From the cell containing the given text, extract its center point as [x, y] coordinate. 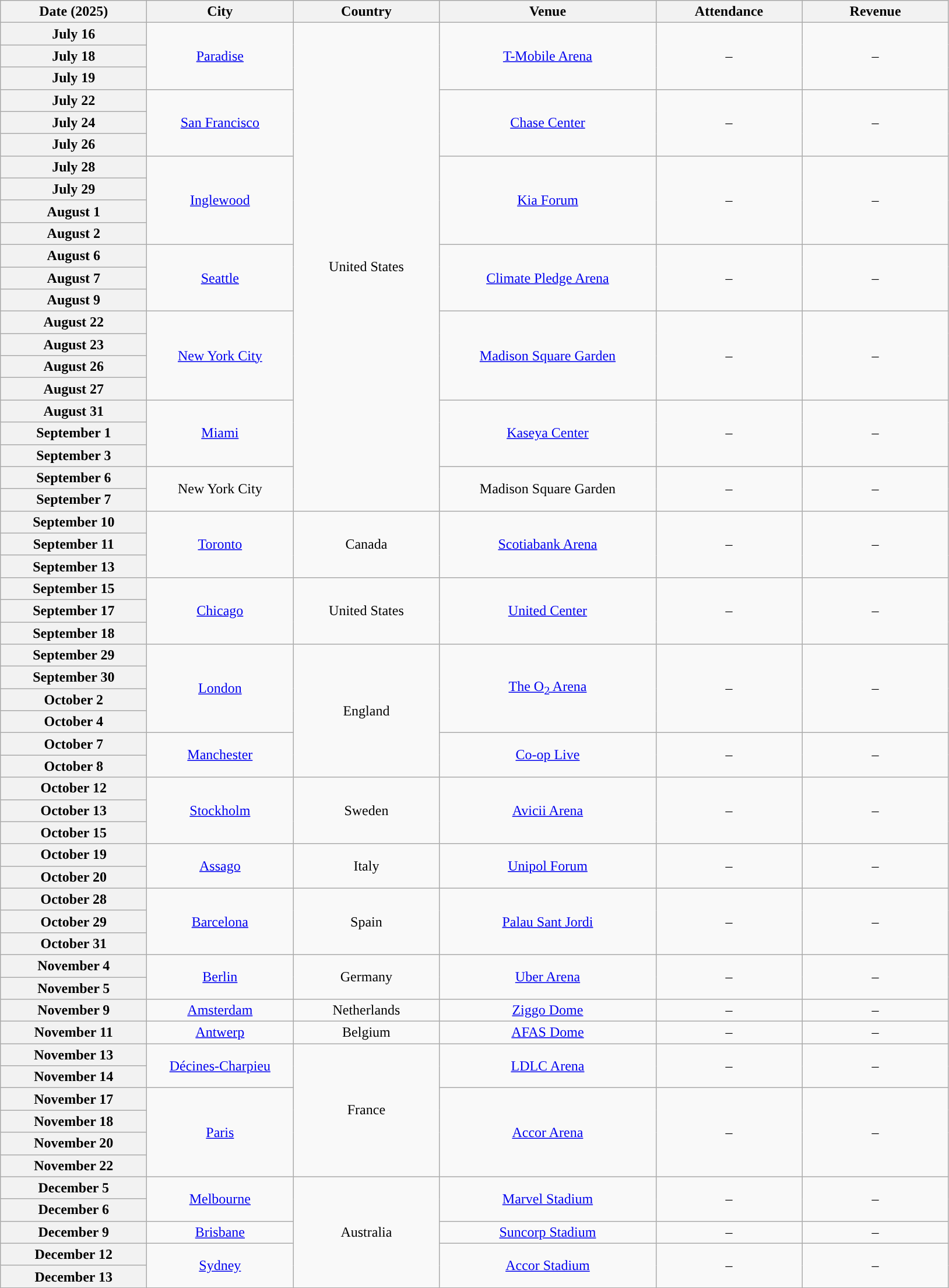
T-Mobile Arena [548, 56]
Germany [366, 977]
August 23 [73, 345]
Seattle [220, 278]
August 27 [73, 389]
Accor Arena [548, 1132]
September 10 [73, 522]
October 4 [73, 722]
London [220, 689]
July 18 [73, 56]
Décines-Charpieu [220, 1066]
August 6 [73, 255]
Country [366, 12]
December 12 [73, 1254]
September 15 [73, 588]
November 20 [73, 1143]
Inglewood [220, 200]
September 30 [73, 678]
City [220, 12]
October 7 [73, 744]
November 13 [73, 1055]
August 26 [73, 367]
July 28 [73, 167]
Belgium [366, 1033]
Brisbane [220, 1232]
Berlin [220, 977]
Attendance [729, 12]
San Francisco [220, 122]
October 31 [73, 943]
September 17 [73, 610]
Scotiabank Arena [548, 544]
November 4 [73, 966]
November 5 [73, 988]
Palau Sant Jordi [548, 921]
December 13 [73, 1276]
July 24 [73, 122]
Climate Pledge Arena [548, 278]
October 28 [73, 899]
August 22 [73, 322]
England [366, 711]
July 26 [73, 145]
October 8 [73, 766]
Marvel Stadium [548, 1199]
August 31 [73, 411]
Kaseya Center [548, 433]
Miami [220, 433]
July 19 [73, 78]
October 19 [73, 855]
Toronto [220, 544]
Barcelona [220, 921]
Assago [220, 866]
Italy [366, 866]
September 1 [73, 433]
August 7 [73, 278]
September 18 [73, 633]
Chase Center [548, 122]
September 3 [73, 455]
December 9 [73, 1232]
AFAS Dome [548, 1033]
Chicago [220, 610]
September 6 [73, 478]
Melbourne [220, 1199]
Accor Stadium [548, 1265]
November 18 [73, 1121]
Suncorp Stadium [548, 1232]
July 29 [73, 189]
Netherlands [366, 1010]
September 7 [73, 500]
Manchester [220, 755]
September 29 [73, 655]
September 11 [73, 544]
Canada [366, 544]
Spain [366, 921]
Stockholm [220, 810]
Australia [366, 1232]
October 2 [73, 700]
November 22 [73, 1166]
France [366, 1110]
Uber Arena [548, 977]
December 5 [73, 1188]
United Center [548, 610]
November 9 [73, 1010]
July 16 [73, 34]
August 9 [73, 300]
October 12 [73, 788]
August 1 [73, 211]
Revenue [876, 12]
November 14 [73, 1077]
October 13 [73, 810]
November 17 [73, 1099]
LDLC Arena [548, 1066]
September 13 [73, 566]
Venue [548, 12]
October 29 [73, 921]
Amsterdam [220, 1010]
Co-op Live [548, 755]
Sydney [220, 1265]
The O2 Arena [548, 689]
Sweden [366, 810]
Avicii Arena [548, 810]
Kia Forum [548, 200]
Date (2025) [73, 12]
December 6 [73, 1210]
Paradise [220, 56]
Ziggo Dome [548, 1010]
October 20 [73, 877]
Antwerp [220, 1033]
November 11 [73, 1033]
Paris [220, 1132]
July 22 [73, 100]
October 15 [73, 833]
August 2 [73, 233]
Unipol Forum [548, 866]
